Locate the cell with the specified text and output its (x, y) center coordinate. 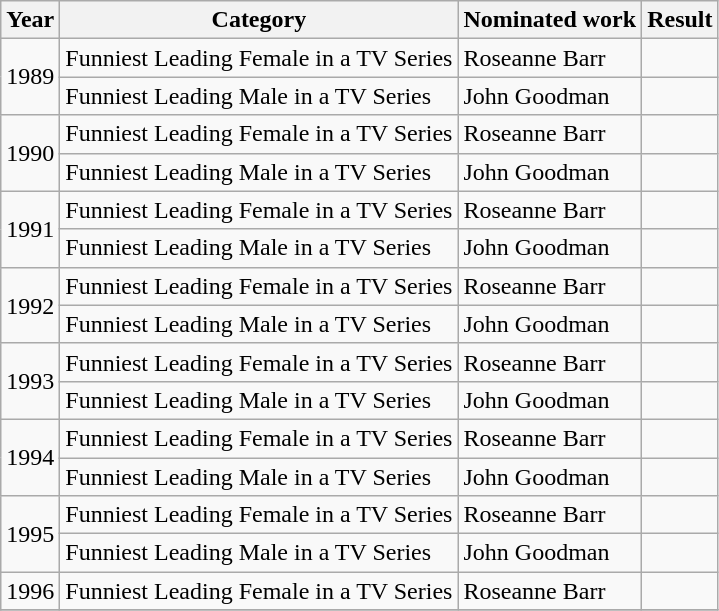
Result (680, 20)
1989 (30, 77)
1996 (30, 591)
Year (30, 20)
Nominated work (550, 20)
1995 (30, 534)
1994 (30, 457)
1993 (30, 381)
1992 (30, 305)
1990 (30, 153)
1991 (30, 229)
Category (259, 20)
